Find where the given text appears and provide that cell's center as [x, y] coordinate. 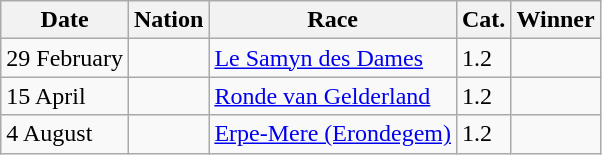
Erpe-Mere (Erondegem) [333, 134]
29 February [65, 58]
15 April [65, 96]
Cat. [483, 20]
Ronde van Gelderland [333, 96]
Winner [556, 20]
Nation [168, 20]
Race [333, 20]
4 August [65, 134]
Date [65, 20]
Le Samyn des Dames [333, 58]
